Find where the given text appears and provide that cell's center as (X, Y) coordinate. 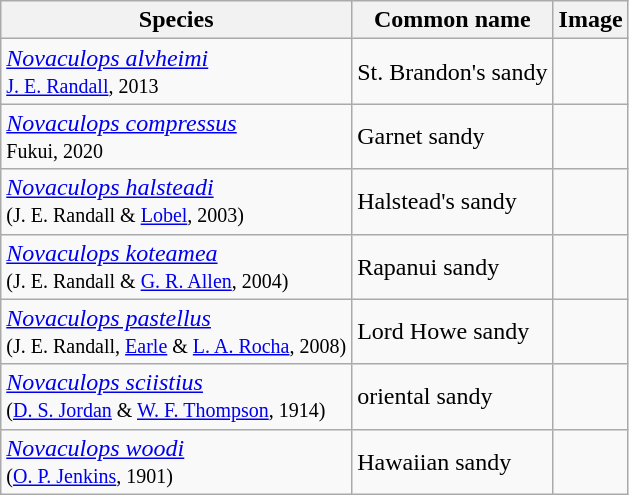
Novaculops halsteadi(J. E. Randall & Lobel, 2003) (176, 202)
Garnet sandy (452, 136)
Novaculops compressusFukui, 2020 (176, 136)
St. Brandon's sandy (452, 72)
Novaculops sciistius(D. S. Jordan & W. F. Thompson, 1914) (176, 396)
Novaculops koteamea(J. E. Randall & G. R. Allen, 2004) (176, 266)
Novaculops alvheimiJ. E. Randall, 2013 (176, 72)
Rapanui sandy (452, 266)
Common name (452, 20)
Hawaiian sandy (452, 462)
Halstead's sandy (452, 202)
Species (176, 20)
Novaculops woodi(O. P. Jenkins, 1901) (176, 462)
oriental sandy (452, 396)
Image (590, 20)
Novaculops pastellus(J. E. Randall, Earle & L. A. Rocha, 2008) (176, 332)
Lord Howe sandy (452, 332)
